Detect which cell encompasses the target text, then output its (X, Y) center coordinate. 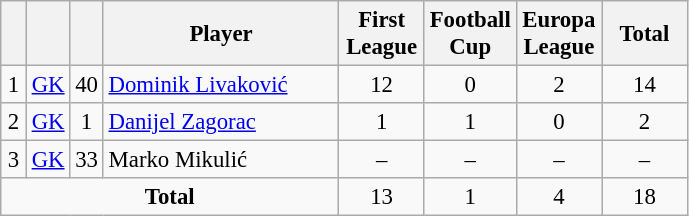
33 (86, 160)
3 (14, 160)
18 (645, 197)
Europa League (559, 34)
Danijel Zagorac (221, 122)
Football Cup (470, 34)
Dominik Livaković (221, 85)
Marko Mikulić (221, 160)
13 (382, 197)
14 (645, 85)
4 (559, 197)
Player (221, 34)
40 (86, 85)
First League (382, 34)
12 (382, 85)
